Identify which cell holds the provided text, then report its (X, Y) central coordinate. 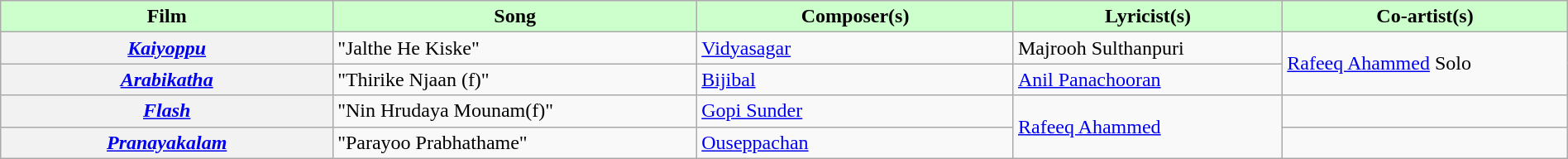
Vidyasagar (855, 48)
Rafeeq Ahammed Solo (1425, 64)
Rafeeq Ahammed (1148, 127)
"Thirike Njaan (f)" (515, 79)
Bijibal (855, 79)
Pranayakalam (167, 142)
Co-artist(s) (1425, 17)
Ouseppachan (855, 142)
Film (167, 17)
Arabikatha (167, 79)
Flash (167, 111)
"Nin Hrudaya Mounam(f)" (515, 111)
Majrooh Sulthanpuri (1148, 48)
Composer(s) (855, 17)
Gopi Sunder (855, 111)
"Parayoo Prabhathame" (515, 142)
Song (515, 17)
Kaiyoppu (167, 48)
"Jalthe He Kiske" (515, 48)
Lyricist(s) (1148, 17)
Anil Panachooran (1148, 79)
